Pinpoint the cell where the given text exists, returning its (x, y) midpoint coordinate. 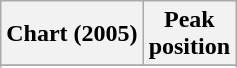
Peak position (189, 34)
Chart (2005) (72, 34)
